Capture the cell that displays the provided text and extract its (X, Y) central coordinate. 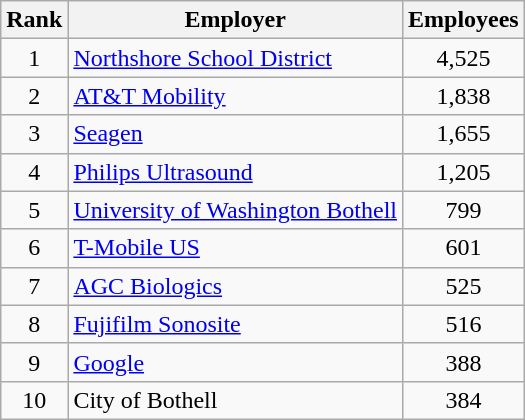
516 (464, 324)
2 (34, 96)
Northshore School District (236, 58)
388 (464, 362)
Fujifilm Sonosite (236, 324)
T-Mobile US (236, 248)
1,205 (464, 172)
University of Washington Bothell (236, 210)
City of Bothell (236, 400)
Employer (236, 20)
601 (464, 248)
Google (236, 362)
4 (34, 172)
1,655 (464, 134)
Seagen (236, 134)
4,525 (464, 58)
9 (34, 362)
10 (34, 400)
3 (34, 134)
Rank (34, 20)
384 (464, 400)
6 (34, 248)
5 (34, 210)
AT&T Mobility (236, 96)
1,838 (464, 96)
Philips Ultrasound (236, 172)
Employees (464, 20)
525 (464, 286)
799 (464, 210)
7 (34, 286)
8 (34, 324)
AGC Biologics (236, 286)
1 (34, 58)
